Return the [X, Y] coordinate for the center point of the cell that contains the specified text.  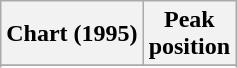
Peakposition [189, 34]
Chart (1995) [72, 34]
